Return the (x, y) coordinate for the center point of the cell that contains the specified text.  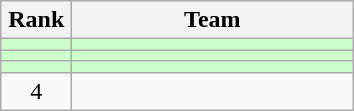
Team (212, 20)
4 (36, 91)
Rank (36, 20)
